Capture the cell that displays the provided text and extract its [x, y] central coordinate. 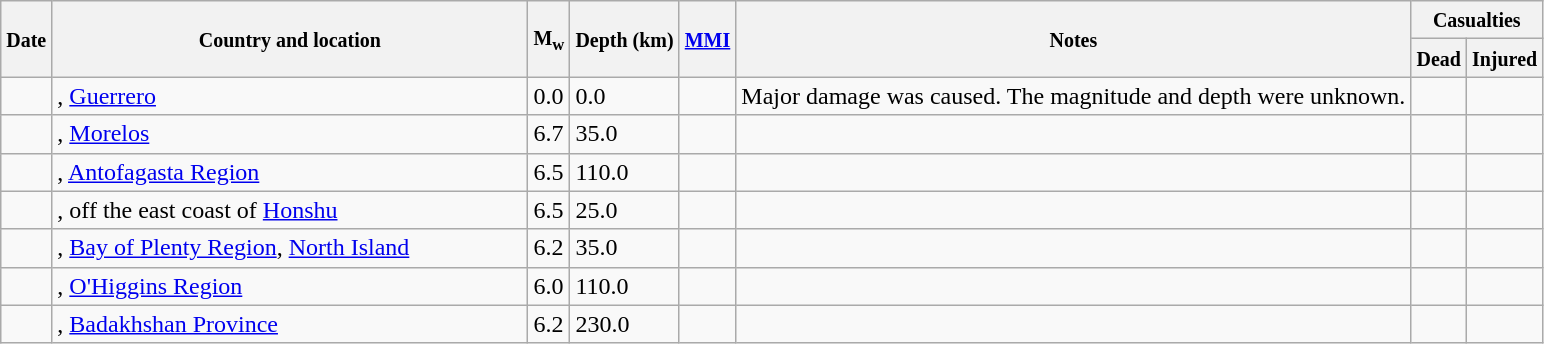
, Guerrero [290, 96]
Dead [1439, 58]
Notes [1074, 39]
MMI [708, 39]
, O'Higgins Region [290, 286]
Casualties [1477, 20]
25.0 [624, 210]
6.0 [549, 286]
Mw [549, 39]
, Antofagasta Region [290, 172]
Date [26, 39]
, Morelos [290, 134]
230.0 [624, 324]
6.7 [549, 134]
Injured [1504, 58]
Depth (km) [624, 39]
, Badakhshan Province [290, 324]
, Bay of Plenty Region, North Island [290, 248]
, off the east coast of Honshu [290, 210]
Major damage was caused. The magnitude and depth were unknown. [1074, 96]
Country and location [290, 39]
